Determine the (x, y) coordinate at the center of the cell enclosing the given text.  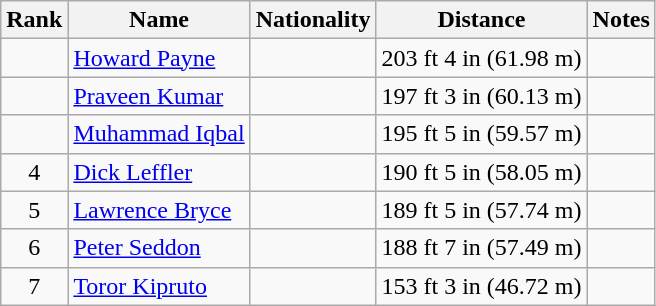
6 (34, 248)
Rank (34, 20)
Lawrence Bryce (159, 210)
153 ft 3 in (46.72 m) (482, 286)
Peter Seddon (159, 248)
Muhammad Iqbal (159, 134)
197 ft 3 in (60.13 m) (482, 96)
203 ft 4 in (61.98 m) (482, 58)
Praveen Kumar (159, 96)
Notes (621, 20)
Distance (482, 20)
4 (34, 172)
189 ft 5 in (57.74 m) (482, 210)
Dick Leffler (159, 172)
Nationality (313, 20)
195 ft 5 in (59.57 m) (482, 134)
Name (159, 20)
7 (34, 286)
188 ft 7 in (57.49 m) (482, 248)
190 ft 5 in (58.05 m) (482, 172)
Howard Payne (159, 58)
Toror Kipruto (159, 286)
5 (34, 210)
